Identify which cell holds the provided text, then report its [X, Y] central coordinate. 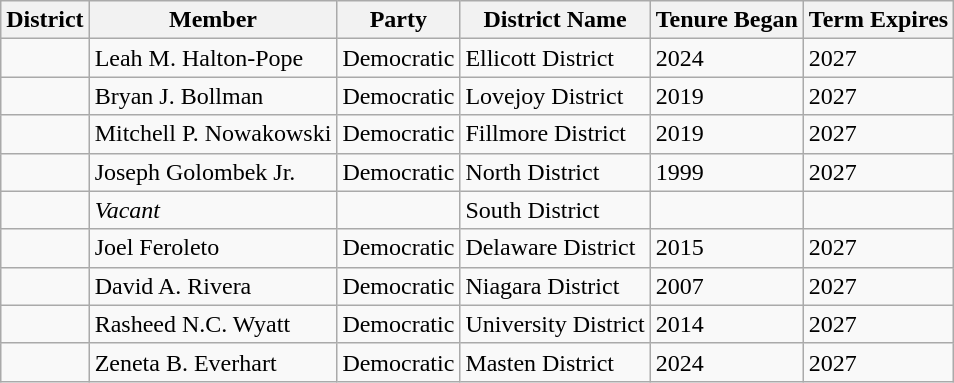
South District [555, 210]
Bryan J. Bollman [213, 96]
Lovejoy District [555, 96]
Fillmore District [555, 134]
Leah M. Halton-Pope [213, 58]
Tenure Began [726, 20]
Delaware District [555, 248]
District [45, 20]
Rasheed N.C. Wyatt [213, 324]
2007 [726, 286]
David A. Rivera [213, 286]
Masten District [555, 362]
Zeneta B. Everhart [213, 362]
North District [555, 172]
Mitchell P. Nowakowski [213, 134]
Niagara District [555, 286]
2015 [726, 248]
University District [555, 324]
Term Expires [878, 20]
Member [213, 20]
District Name [555, 20]
Joel Feroleto [213, 248]
Ellicott District [555, 58]
Party [398, 20]
1999 [726, 172]
2014 [726, 324]
Vacant [213, 210]
Joseph Golombek Jr. [213, 172]
